Extract the (x, y) coordinate from the center of the cell holding the provided text.  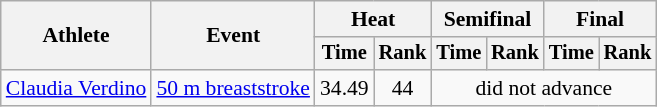
Event (233, 36)
34.49 (344, 88)
50 m breaststroke (233, 88)
Claudia Verdino (76, 88)
Heat (373, 19)
44 (403, 88)
Athlete (76, 36)
did not advance (544, 88)
Final (600, 19)
Semifinal (487, 19)
